Capture the cell that displays the provided text and extract its [x, y] central coordinate. 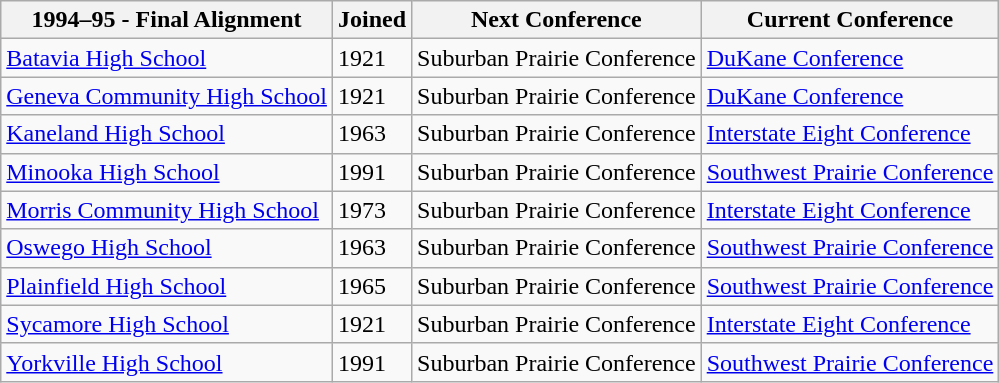
Morris Community High School [167, 210]
Next Conference [557, 20]
Oswego High School [167, 248]
1965 [372, 286]
Batavia High School [167, 58]
Sycamore High School [167, 324]
1994–95 - Final Alignment [167, 20]
Kaneland High School [167, 134]
Minooka High School [167, 172]
Plainfield High School [167, 286]
Joined [372, 20]
1973 [372, 210]
Geneva Community High School [167, 96]
Current Conference [850, 20]
Yorkville High School [167, 362]
